Search for the cell housing the specified text and yield its (x, y) center coordinate. 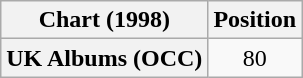
80 (255, 58)
Position (255, 20)
UK Albums (OCC) (104, 58)
Chart (1998) (104, 20)
